Return the (X, Y) coordinate for the center point of the cell that contains the specified text.  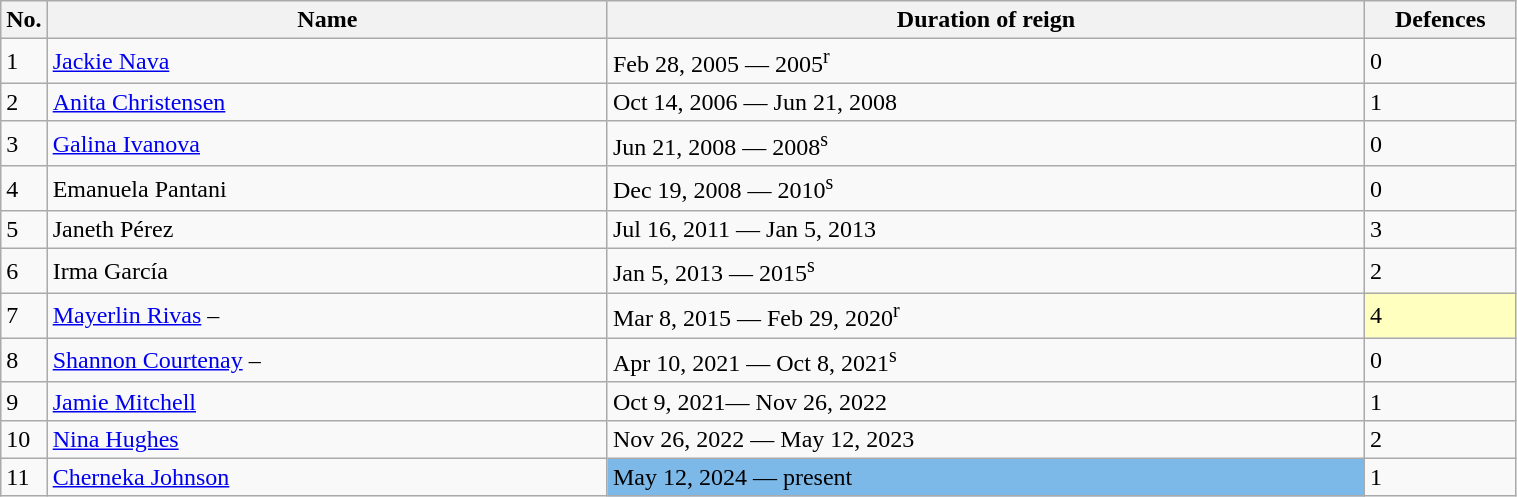
Jul 16, 2011 — Jan 5, 2013 (986, 230)
Duration of reign (986, 20)
11 (24, 477)
Jamie Mitchell (327, 401)
May 12, 2024 — present (986, 477)
Jun 21, 2008 — 2008s (986, 144)
Cherneka Johnson (327, 477)
5 (24, 230)
6 (24, 272)
No. (24, 20)
7 (24, 316)
Irma García (327, 272)
Nina Hughes (327, 439)
Janeth Pérez (327, 230)
Oct 9, 2021— Nov 26, 2022 (986, 401)
Nov 26, 2022 — May 12, 2023 (986, 439)
Apr 10, 2021 — Oct 8, 2021s (986, 360)
Mar 8, 2015 — Feb 29, 2020r (986, 316)
Emanuela Pantani (327, 188)
9 (24, 401)
Dec 19, 2008 — 2010s (986, 188)
Mayerlin Rivas – (327, 316)
Jan 5, 2013 — 2015s (986, 272)
Oct 14, 2006 — Jun 21, 2008 (986, 102)
Defences (1441, 20)
Feb 28, 2005 — 2005r (986, 62)
Anita Christensen (327, 102)
Name (327, 20)
8 (24, 360)
Jackie Nava (327, 62)
Galina Ivanova (327, 144)
10 (24, 439)
Shannon Courtenay – (327, 360)
